Output the (X, Y) coordinate of the center of the cell containing the given text.  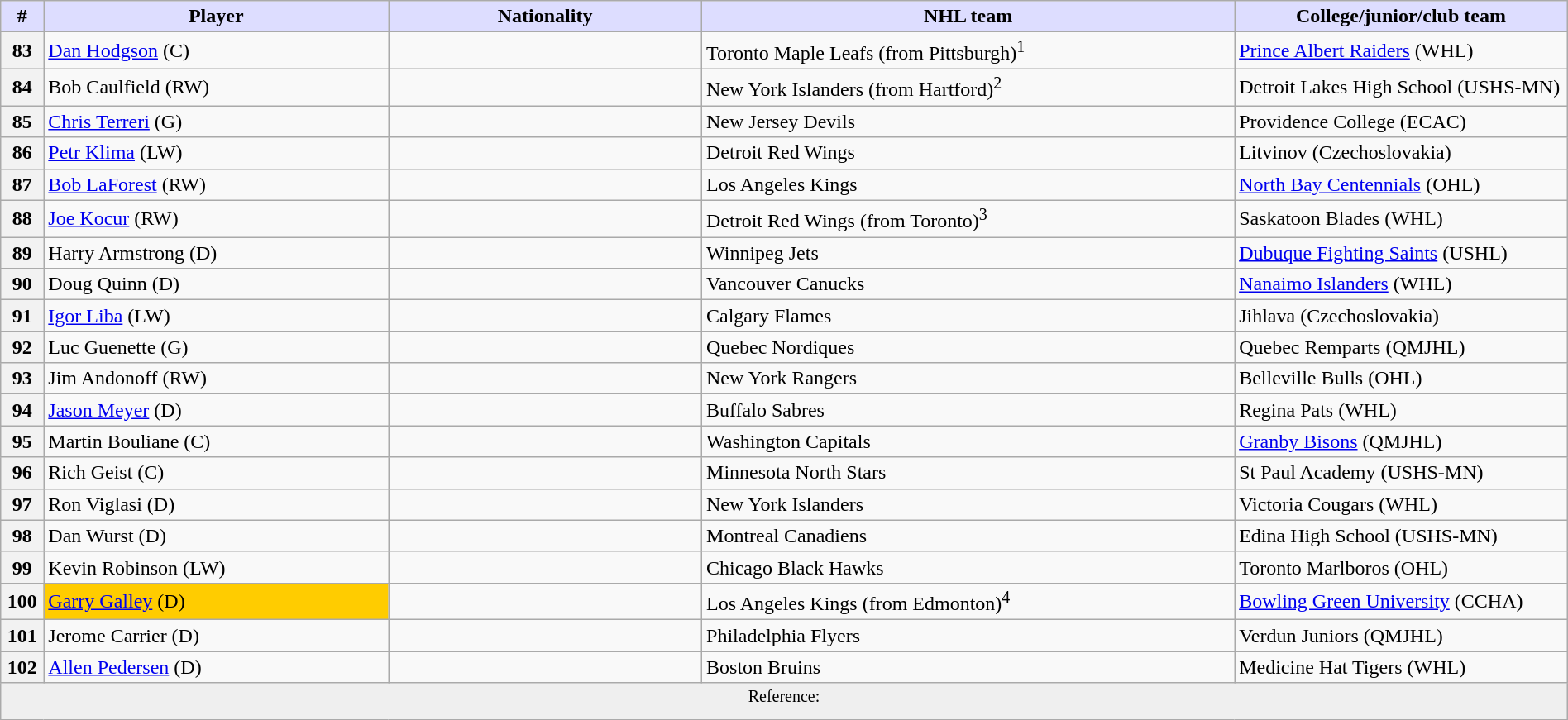
Jim Andonoff (RW) (217, 379)
87 (22, 184)
93 (22, 379)
92 (22, 347)
North Bay Centennials (OHL) (1401, 184)
85 (22, 122)
Victoria Cougars (WHL) (1401, 504)
96 (22, 473)
Detroit Lakes High School (USHS-MN) (1401, 88)
Regina Pats (WHL) (1401, 410)
86 (22, 153)
83 (22, 51)
Toronto Maple Leafs (from Pittsburgh)1 (968, 51)
Martin Bouliane (C) (217, 441)
100 (22, 602)
Medicine Hat Tigers (WHL) (1401, 667)
Calgary Flames (968, 316)
New York Islanders (from Hartford)2 (968, 88)
Chris Terreri (G) (217, 122)
Vancouver Canucks (968, 284)
Petr Klima (LW) (217, 153)
Winnipeg Jets (968, 253)
Harry Armstrong (D) (217, 253)
New York Rangers (968, 379)
Bob LaForest (RW) (217, 184)
89 (22, 253)
Bowling Green University (CCHA) (1401, 602)
Granby Bisons (QMJHL) (1401, 441)
College/junior/club team (1401, 17)
Los Angeles Kings (from Edmonton)4 (968, 602)
Litvinov (Czechoslovakia) (1401, 153)
Dan Hodgson (C) (217, 51)
88 (22, 218)
Joe Kocur (RW) (217, 218)
98 (22, 536)
94 (22, 410)
Nanaimo Islanders (WHL) (1401, 284)
Dan Wurst (D) (217, 536)
Dubuque Fighting Saints (USHL) (1401, 253)
Rich Geist (C) (217, 473)
Igor Liba (LW) (217, 316)
Los Angeles Kings (968, 184)
Saskatoon Blades (WHL) (1401, 218)
Prince Albert Raiders (WHL) (1401, 51)
Buffalo Sabres (968, 410)
Philadelphia Flyers (968, 636)
Nationality (546, 17)
Toronto Marlboros (OHL) (1401, 567)
90 (22, 284)
NHL team (968, 17)
Luc Guenette (G) (217, 347)
Player (217, 17)
Garry Galley (D) (217, 602)
97 (22, 504)
Detroit Red Wings (968, 153)
84 (22, 88)
95 (22, 441)
Ron Viglasi (D) (217, 504)
99 (22, 567)
Jason Meyer (D) (217, 410)
Montreal Canadiens (968, 536)
Quebec Remparts (QMJHL) (1401, 347)
New York Islanders (968, 504)
Providence College (ECAC) (1401, 122)
91 (22, 316)
102 (22, 667)
Boston Bruins (968, 667)
Belleville Bulls (OHL) (1401, 379)
Quebec Nordiques (968, 347)
Kevin Robinson (LW) (217, 567)
Doug Quinn (D) (217, 284)
New Jersey Devils (968, 122)
Washington Capitals (968, 441)
Allen Pedersen (D) (217, 667)
Bob Caulfield (RW) (217, 88)
Reference: (784, 701)
Verdun Juniors (QMJHL) (1401, 636)
101 (22, 636)
Jerome Carrier (D) (217, 636)
Chicago Black Hawks (968, 567)
Jihlava (Czechoslovakia) (1401, 316)
St Paul Academy (USHS-MN) (1401, 473)
Minnesota North Stars (968, 473)
Detroit Red Wings (from Toronto)3 (968, 218)
# (22, 17)
Edina High School (USHS-MN) (1401, 536)
